Identify which cell holds the provided text, then report its [X, Y] central coordinate. 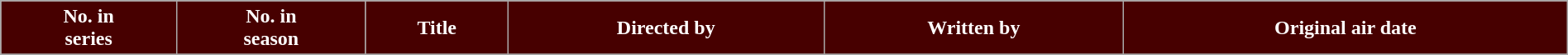
Written by [973, 28]
No. inseries [89, 28]
Directed by [666, 28]
Original air date [1345, 28]
No. inseason [271, 28]
Title [437, 28]
